Detect which cell encompasses the target text, then output its [X, Y] center coordinate. 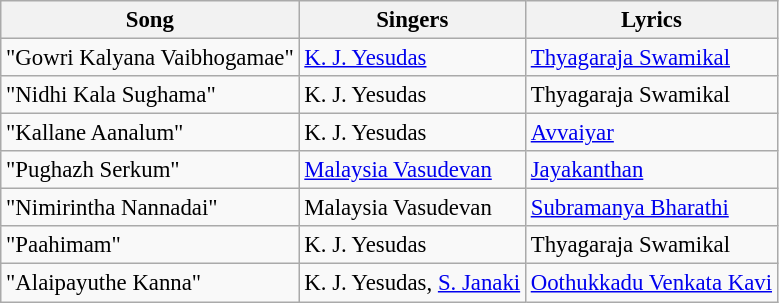
"Paahimam" [150, 245]
Avvaiyar [651, 133]
K. J. Yesudas, S. Janaki [412, 283]
"Nidhi Kala Sughama" [150, 95]
"Nimirintha Nannadai" [150, 208]
Jayakanthan [651, 170]
"Pughazh Serkum" [150, 170]
"Alaipayuthe Kanna" [150, 283]
"Kallane Aanalum" [150, 133]
Singers [412, 20]
Lyrics [651, 20]
Song [150, 20]
Oothukkadu Venkata Kavi [651, 283]
"Gowri Kalyana Vaibhogamae" [150, 58]
Subramanya Bharathi [651, 208]
